Detect which cell encompasses the target text, then output its (X, Y) center coordinate. 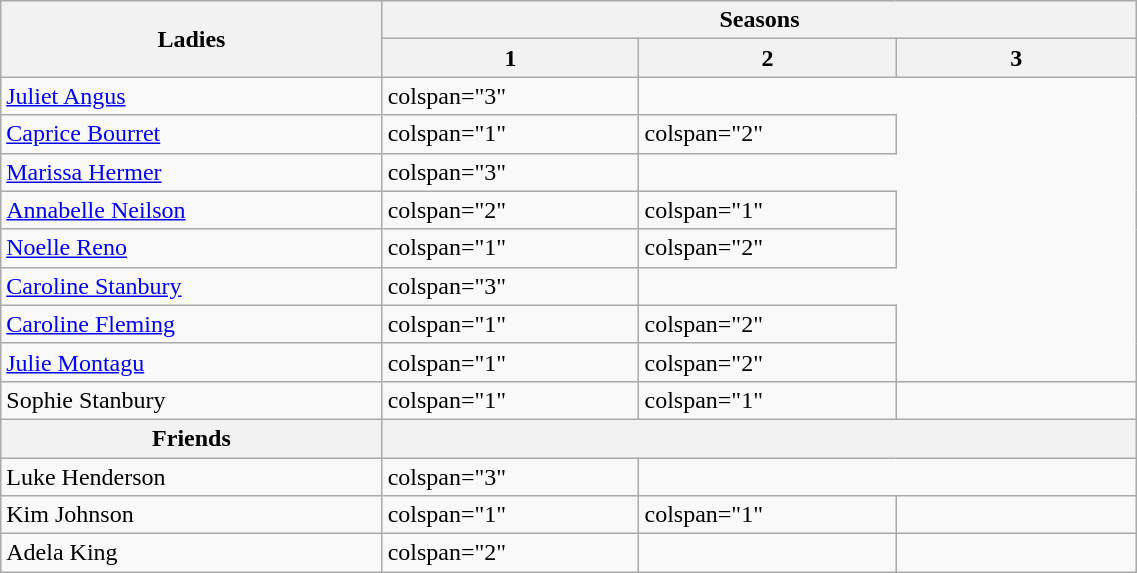
Caprice Bourret (192, 134)
Luke Henderson (192, 477)
Julie Montagu (192, 362)
Adela King (192, 553)
Kim Johnson (192, 515)
1 (510, 58)
Sophie Stanbury (192, 400)
Juliet Angus (192, 96)
Annabelle Neilson (192, 210)
Ladies (192, 39)
Seasons (760, 20)
Friends (192, 438)
Marissa Hermer (192, 172)
Caroline Stanbury (192, 286)
Caroline Fleming (192, 324)
Noelle Reno (192, 248)
2 (768, 58)
3 (1016, 58)
